Determine the [X, Y] coordinate at the center of the cell enclosing the given text.  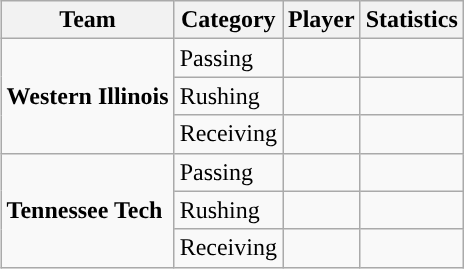
Player [321, 20]
Category [228, 20]
Tennessee Tech [88, 210]
Team [88, 20]
Western Illinois [88, 96]
Statistics [412, 20]
